Extract the [x, y] coordinate from the center of the cell holding the provided text.  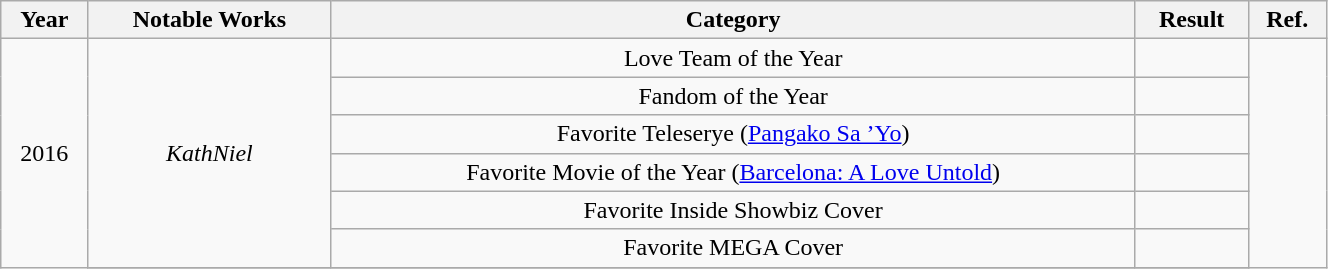
Favorite MEGA Cover [733, 248]
2016 [44, 153]
KathNiel [210, 153]
Category [733, 20]
Year [44, 20]
Fandom of the Year [733, 96]
Result [1192, 20]
Love Team of the Year [733, 58]
Favorite Movie of the Year (Barcelona: A Love Untold) [733, 172]
Favorite Teleserye (Pangako Sa ’Yo) [733, 134]
Ref. [1287, 20]
Favorite Inside Showbiz Cover [733, 210]
Notable Works [210, 20]
